For the text-containing cell, return its midpoint in (X, Y) coordinate format. 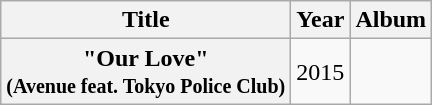
2015 (320, 72)
Album (391, 20)
Year (320, 20)
Title (146, 20)
"Our Love"(Avenue feat. Tokyo Police Club) (146, 72)
